Detect which cell encompasses the target text, then output its (x, y) center coordinate. 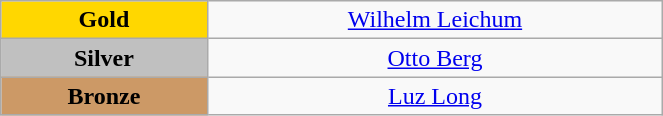
Wilhelm Leichum (435, 20)
Bronze (104, 96)
Luz Long (435, 96)
Silver (104, 58)
Gold (104, 20)
Otto Berg (435, 58)
